Scan for the cell matching the given text and deliver its [X, Y] coordinate at center. 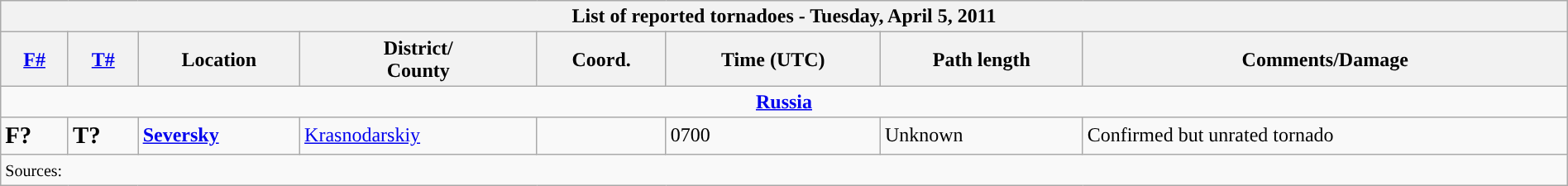
0700 [772, 136]
Seversky [218, 136]
Location [218, 60]
F? [35, 136]
Coord. [601, 60]
Path length [981, 60]
Comments/Damage [1325, 60]
List of reported tornadoes - Tuesday, April 5, 2011 [784, 17]
T# [103, 60]
F# [35, 60]
District/County [418, 60]
Russia [784, 102]
Sources: [784, 169]
Unknown [981, 136]
T? [103, 136]
Krasnodarskiy [418, 136]
Time (UTC) [772, 60]
Confirmed but unrated tornado [1325, 136]
